Detect which cell encompasses the target text, then output its [X, Y] center coordinate. 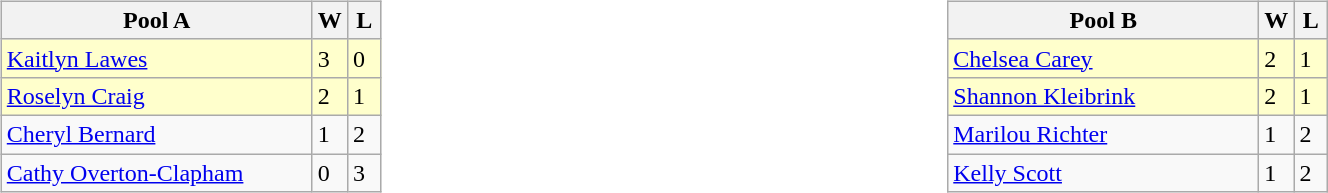
Marilou Richter [1104, 134]
Kelly Scott [1104, 173]
Shannon Kleibrink [1104, 96]
Pool B [1104, 20]
Cheryl Bernard [156, 134]
Kaitlyn Lawes [156, 58]
Cathy Overton-Clapham [156, 173]
Roselyn Craig [156, 96]
Pool A [156, 20]
Chelsea Carey [1104, 58]
